For the text-containing cell, return its midpoint in [x, y] coordinate format. 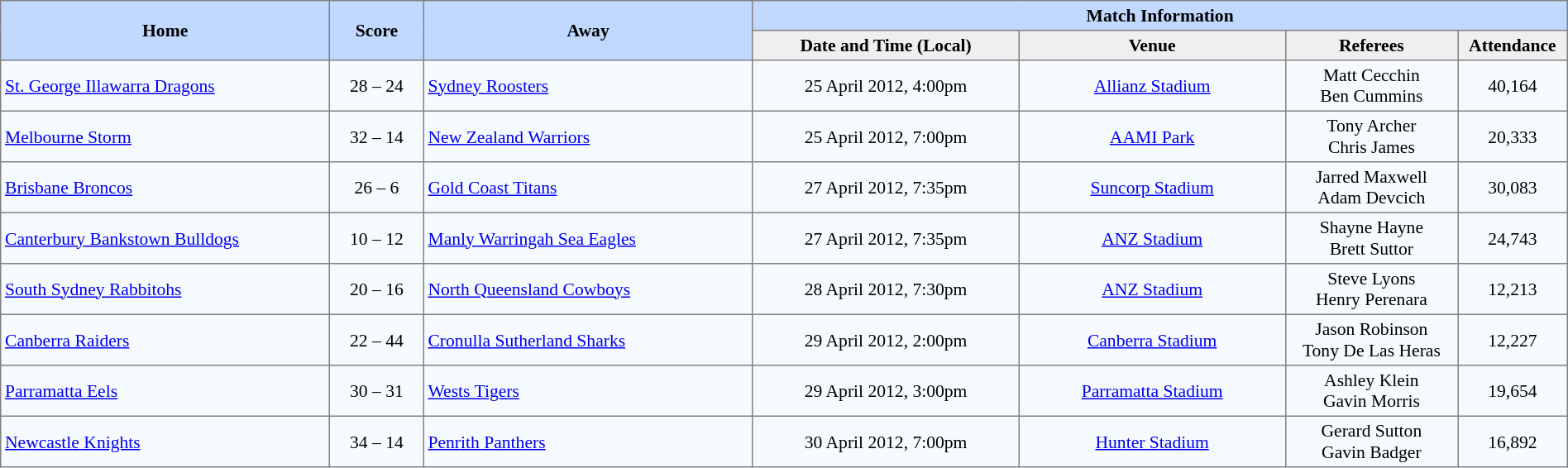
26 – 6 [377, 188]
29 April 2012, 2:00pm [886, 340]
28 – 24 [377, 86]
12,213 [1513, 289]
Suncorp Stadium [1152, 188]
Venue [1152, 45]
Penrith Panthers [588, 442]
29 April 2012, 3:00pm [886, 391]
Hunter Stadium [1152, 442]
Home [165, 31]
Newcastle Knights [165, 442]
25 April 2012, 7:00pm [886, 136]
Steve Lyons Henry Perenara [1371, 289]
South Sydney Rabbitohs [165, 289]
Away [588, 31]
12,227 [1513, 340]
Canberra Raiders [165, 340]
40,164 [1513, 86]
Sydney Roosters [588, 86]
Melbourne Storm [165, 136]
30 – 31 [377, 391]
19,654 [1513, 391]
28 April 2012, 7:30pm [886, 289]
Shayne Hayne Brett Suttor [1371, 238]
22 – 44 [377, 340]
Gold Coast Titans [588, 188]
Brisbane Broncos [165, 188]
Referees [1371, 45]
30,083 [1513, 188]
New Zealand Warriors [588, 136]
Attendance [1513, 45]
Jarred Maxwell Adam Devcich [1371, 188]
20,333 [1513, 136]
16,892 [1513, 442]
Manly Warringah Sea Eagles [588, 238]
32 – 14 [377, 136]
Date and Time (Local) [886, 45]
Jason Robinson Tony De Las Heras [1371, 340]
24,743 [1513, 238]
St. George Illawarra Dragons [165, 86]
Matt Cecchin Ben Cummins [1371, 86]
Cronulla Sutherland Sharks [588, 340]
Canberra Stadium [1152, 340]
Wests Tigers [588, 391]
Allianz Stadium [1152, 86]
Match Information [1159, 16]
30 April 2012, 7:00pm [886, 442]
Score [377, 31]
34 – 14 [377, 442]
20 – 16 [377, 289]
AAMI Park [1152, 136]
Gerard Sutton Gavin Badger [1371, 442]
10 – 12 [377, 238]
North Queensland Cowboys [588, 289]
25 April 2012, 4:00pm [886, 86]
Parramatta Eels [165, 391]
Canterbury Bankstown Bulldogs [165, 238]
Tony Archer Chris James [1371, 136]
Parramatta Stadium [1152, 391]
Ashley Klein Gavin Morris [1371, 391]
